Provide the (X, Y) coordinate of the cell's center where the given text is located.  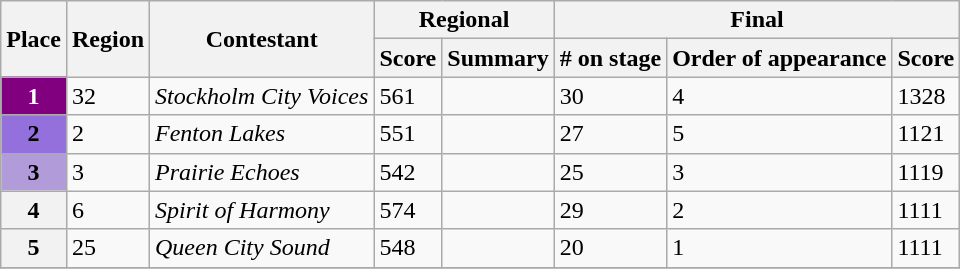
Prairie Echoes (262, 172)
574 (408, 210)
Final (757, 20)
561 (408, 96)
1119 (926, 172)
Queen City Sound (262, 248)
542 (408, 172)
1328 (926, 96)
Region (108, 39)
20 (610, 248)
Order of appearance (780, 58)
Spirit of Harmony (262, 210)
6 (108, 210)
30 (610, 96)
27 (610, 134)
Contestant (262, 39)
Regional (464, 20)
548 (408, 248)
32 (108, 96)
# on stage (610, 58)
Place (34, 39)
Stockholm City Voices (262, 96)
Fenton Lakes (262, 134)
551 (408, 134)
1121 (926, 134)
Summary (498, 58)
29 (610, 210)
